Extract the (x, y) coordinate from the center of the cell holding the provided text.  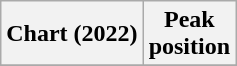
Peakposition (189, 34)
Chart (2022) (72, 34)
